Output the (x, y) coordinate of the center of the cell containing the given text.  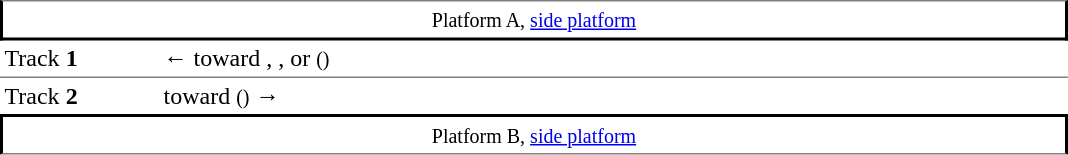
toward () → (614, 96)
Platform B, side platform (534, 134)
Platform A, side platform (534, 20)
Track 2 (80, 96)
← toward , , or () (614, 59)
Track 1 (80, 59)
